Locate the cell with the specified text and output its (x, y) center coordinate. 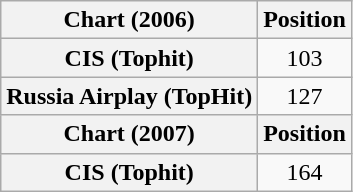
103 (305, 58)
Chart (2007) (130, 134)
164 (305, 172)
Russia Airplay (TopHit) (130, 96)
Chart (2006) (130, 20)
127 (305, 96)
